For the text-containing cell, return its midpoint in [X, Y] coordinate format. 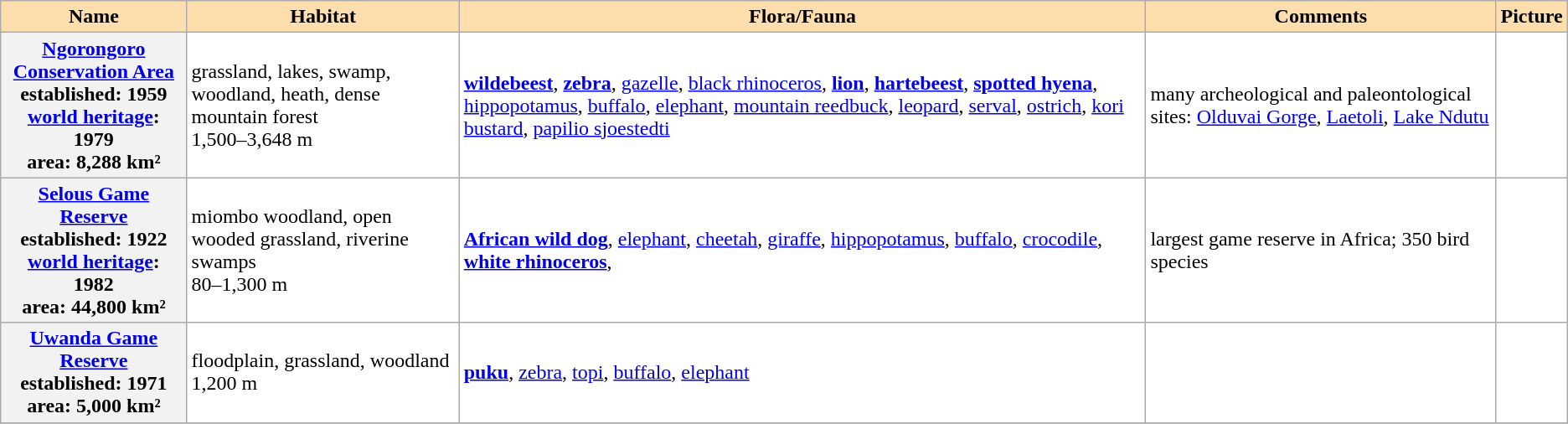
many archeological and paleontological sites: Olduvai Gorge, Laetoli, Lake Ndutu [1321, 106]
African wild dog, elephant, cheetah, giraffe, hippopotamus, buffalo, crocodile, white rhinoceros, [802, 250]
miombo woodland, open wooded grassland, riverine swamps 80–1,300 m [323, 250]
puku, zebra, topi, buffalo, elephant [802, 372]
Ngorongoro Conservation Area established: 1959 world heritage: 1979 area: 8,288 km² [94, 106]
largest game reserve in Africa; 350 bird species [1321, 250]
Name [94, 17]
Picture [1531, 17]
Flora/Fauna [802, 17]
Habitat [323, 17]
Uwanda Game Reserve established: 1971 area: 5,000 km² [94, 372]
grassland, lakes, swamp, woodland, heath, dense mountain forest 1,500–3,648 m [323, 106]
Selous Game Reserve established: 1922 world heritage: 1982 area: 44,800 km² [94, 250]
Comments [1321, 17]
floodplain, grassland, woodland 1,200 m [323, 372]
